From the cell containing the given text, extract its center point as (X, Y) coordinate. 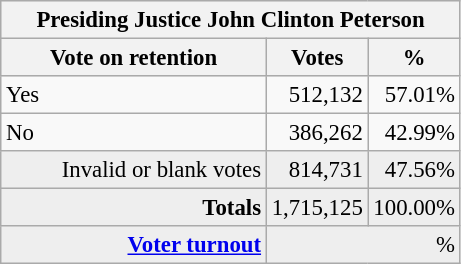
Invalid or blank votes (134, 170)
Voter turnout (134, 245)
Presiding Justice John Clinton Peterson (231, 20)
Votes (317, 58)
512,132 (317, 95)
47.56% (414, 170)
100.00% (414, 208)
42.99% (414, 133)
814,731 (317, 170)
Vote on retention (134, 58)
386,262 (317, 133)
Totals (134, 208)
57.01% (414, 95)
1,715,125 (317, 208)
No (134, 133)
Yes (134, 95)
